Output the (X, Y) coordinate of the center of the cell containing the given text.  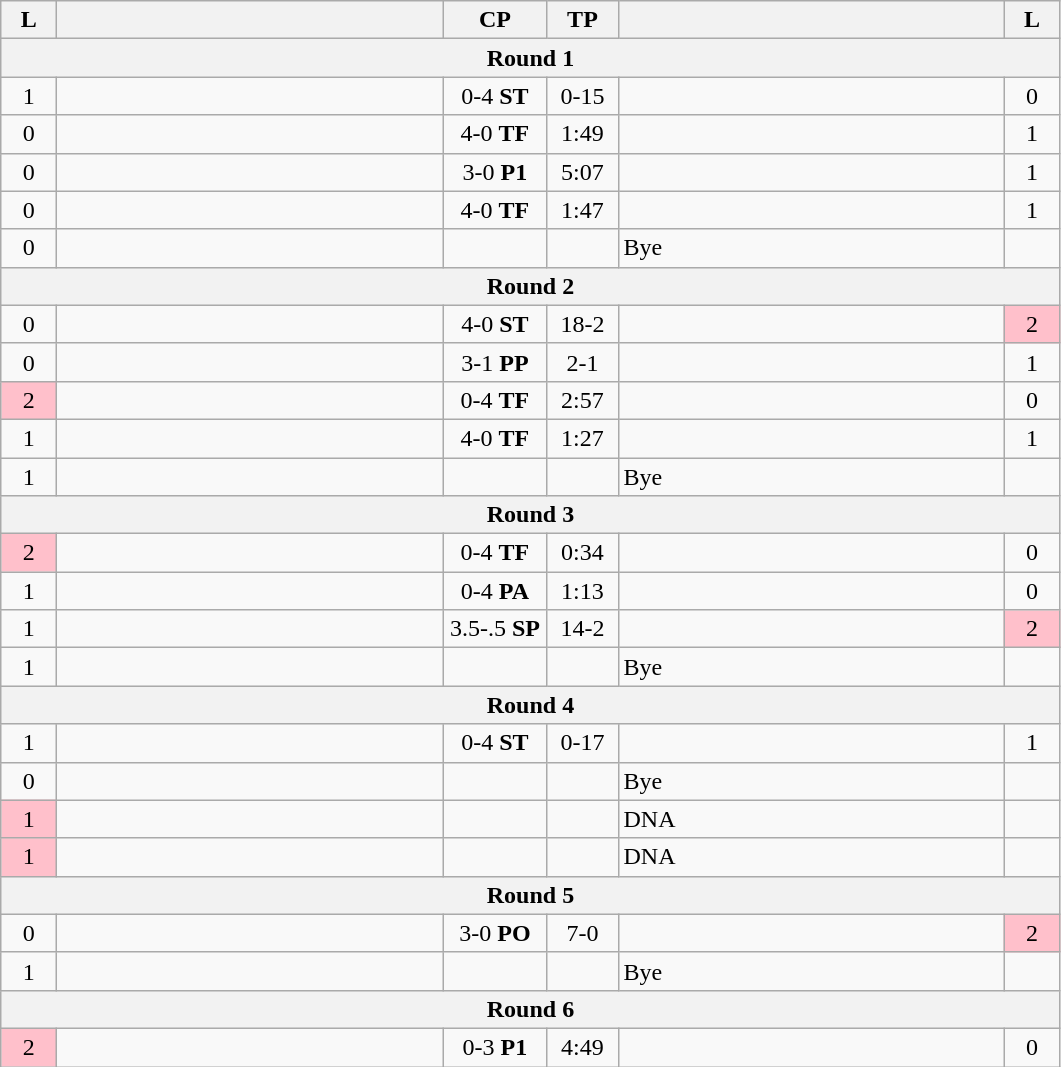
5:07 (582, 172)
18-2 (582, 324)
4-0 ST (495, 324)
0-4 PA (495, 591)
Round 3 (530, 515)
0:34 (582, 553)
1:47 (582, 210)
3-1 PP (495, 362)
Round 2 (530, 286)
0-17 (582, 743)
Round 5 (530, 895)
0-15 (582, 96)
14-2 (582, 629)
Round 4 (530, 705)
3-0 PO (495, 933)
4:49 (582, 1047)
CP (495, 20)
2:57 (582, 400)
1:49 (582, 134)
7-0 (582, 933)
Round 1 (530, 58)
TP (582, 20)
2-1 (582, 362)
0-3 P1 (495, 1047)
1:27 (582, 438)
3.5-.5 SP (495, 629)
Round 6 (530, 1009)
1:13 (582, 591)
3-0 P1 (495, 172)
